Extract the [x, y] coordinate from the center of the cell holding the provided text.  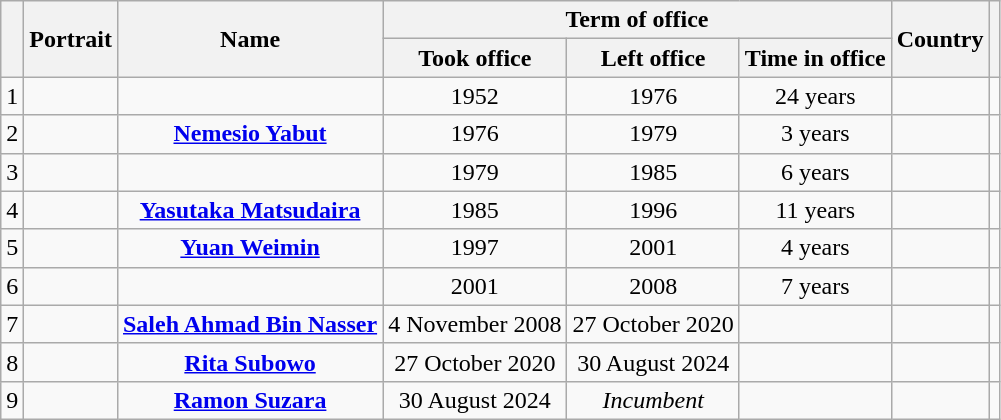
Portrait [71, 39]
9 [12, 400]
6 [12, 286]
7 [12, 324]
24 years [815, 96]
4 years [815, 248]
Time in office [815, 58]
7 years [815, 286]
8 [12, 362]
3 years [815, 134]
2008 [653, 286]
Ramon Suzara [250, 400]
Yasutaka Matsudaira [250, 210]
Term of office [638, 20]
Took office [475, 58]
1952 [475, 96]
Incumbent [653, 400]
11 years [815, 210]
Nemesio Yabut [250, 134]
1997 [475, 248]
Country [940, 39]
3 [12, 172]
4 November 2008 [475, 324]
2 [12, 134]
Name [250, 39]
Rita Subowo [250, 362]
5 [12, 248]
4 [12, 210]
1996 [653, 210]
6 years [815, 172]
1 [12, 96]
Saleh Ahmad Bin Nasser [250, 324]
Left office [653, 58]
Yuan Weimin [250, 248]
